Scan for the cell matching the given text and deliver its [x, y] coordinate at center. 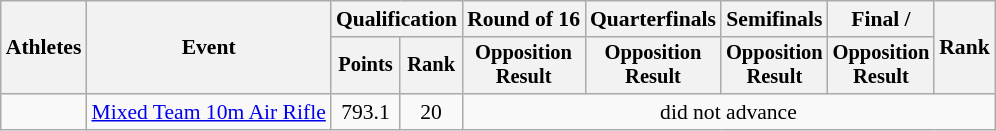
Semifinals [774, 19]
Round of 16 [524, 19]
Athletes [44, 48]
Event [208, 48]
Quarterfinals [653, 19]
Points [366, 66]
Mixed Team 10m Air Rifle [208, 112]
Final / [882, 19]
20 [431, 112]
793.1 [366, 112]
Qualification [396, 19]
did not advance [728, 112]
